Return the (x, y) coordinate for the center point of the cell that contains the specified text.  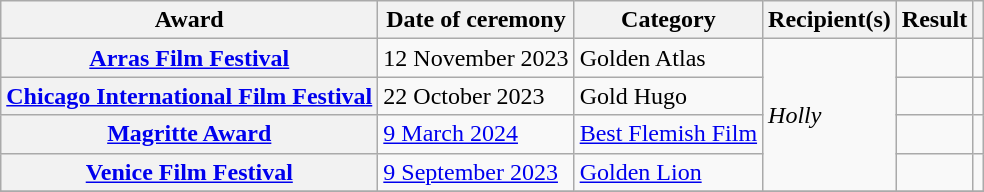
Date of ceremony (476, 20)
Gold Hugo (668, 96)
Arras Film Festival (190, 58)
9 September 2023 (476, 172)
Golden Lion (668, 172)
Recipient(s) (830, 20)
Category (668, 20)
9 March 2024 (476, 134)
Best Flemish Film (668, 134)
Magritte Award (190, 134)
Holly (830, 115)
Chicago International Film Festival (190, 96)
12 November 2023 (476, 58)
Result (934, 20)
Award (190, 20)
Venice Film Festival (190, 172)
Golden Atlas (668, 58)
22 October 2023 (476, 96)
